Detect which cell encompasses the target text, then output its [X, Y] center coordinate. 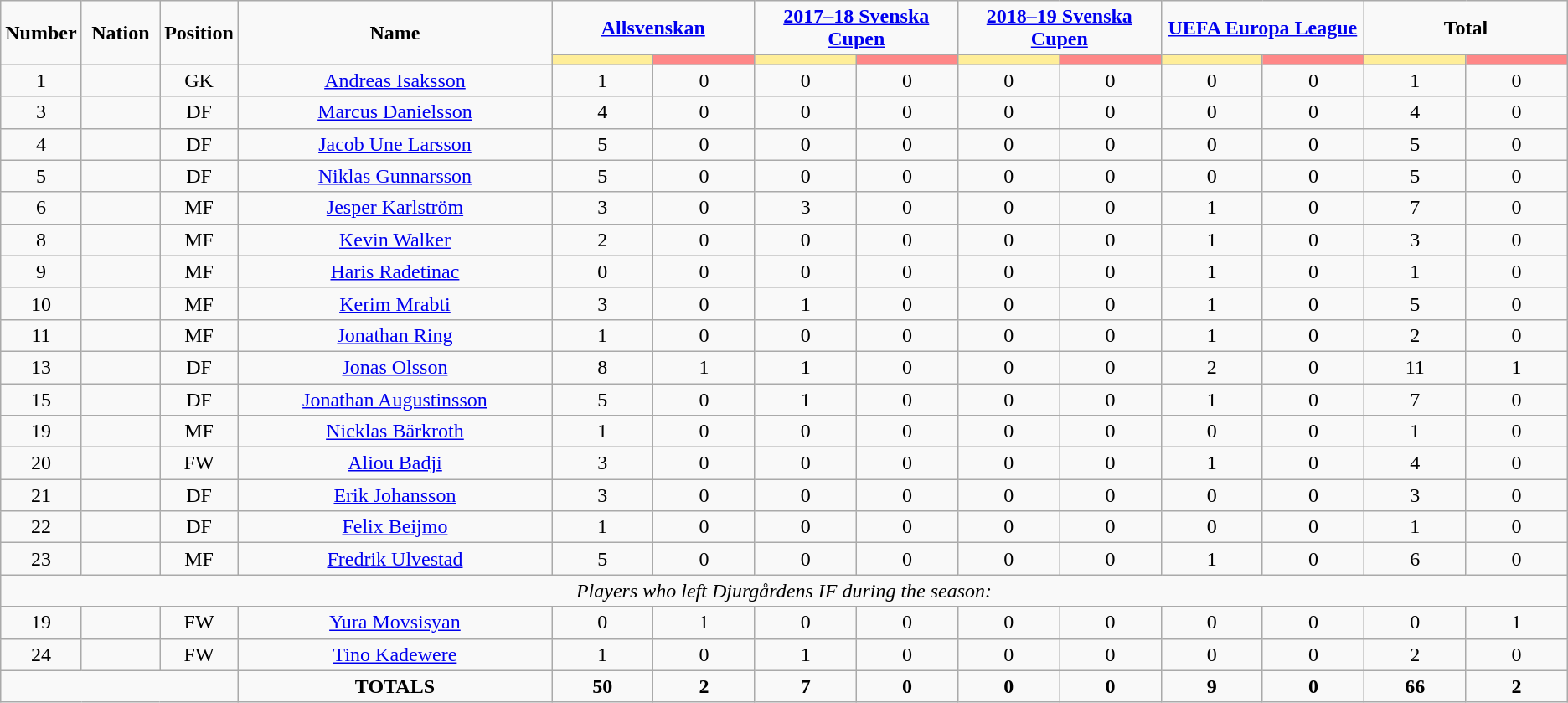
13 [41, 367]
Name [395, 33]
Kevin Walker [395, 240]
Jonathan Augustinsson [395, 400]
Haris Radetinac [395, 271]
Jonas Olsson [395, 367]
Niklas Gunnarsson [395, 176]
Tino Kadewere [395, 654]
10 [41, 303]
50 [601, 686]
Nicklas Bärkroth [395, 432]
66 [1416, 686]
Number [41, 33]
TOTALS [395, 686]
Position [199, 33]
Felix Beijmo [395, 527]
Kerim Mrabti [395, 303]
21 [41, 495]
Marcus Danielsson [395, 112]
Nation [121, 33]
UEFA Europa League [1263, 28]
GK [199, 80]
2018–19 Svenska Cupen [1060, 28]
22 [41, 527]
Jesper Karlström [395, 208]
2017–18 Svenska Cupen [856, 28]
24 [41, 654]
Erik Johansson [395, 495]
Total [1466, 28]
Players who left Djurgårdens IF during the season: [784, 591]
Fredrik Ulvestad [395, 559]
Jacob Une Larsson [395, 144]
15 [41, 400]
20 [41, 463]
Andreas Isaksson [395, 80]
23 [41, 559]
Jonathan Ring [395, 335]
Aliou Badji [395, 463]
Yura Movsisyan [395, 623]
Allsvenskan [653, 28]
